Return the [X, Y] coordinate for the center point of the cell that contains the specified text.  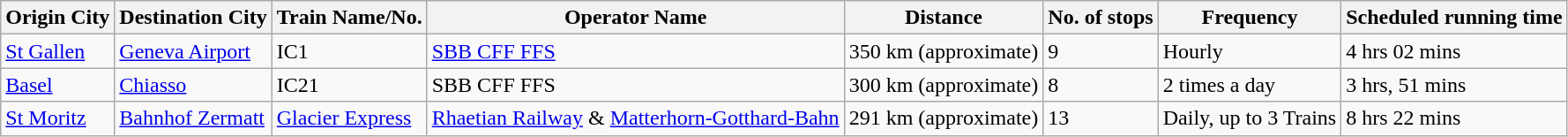
IC21 [349, 85]
Operator Name [635, 18]
3 hrs, 51 mins [1454, 85]
4 hrs 02 mins [1454, 51]
Glacier Express [349, 118]
8 hrs 22 mins [1454, 118]
8 [1101, 85]
Geneva Airport [193, 51]
Scheduled running time [1454, 18]
Destination City [193, 18]
Bahnhof Zermatt [193, 118]
St Gallen [58, 51]
No. of stops [1101, 18]
Daily, up to 3 Trains [1250, 118]
IC1 [349, 51]
Distance [944, 18]
Frequency [1250, 18]
9 [1101, 51]
Chiasso [193, 85]
Basel [58, 85]
Hourly [1250, 51]
Train Name/No. [349, 18]
300 km (approximate) [944, 85]
291 km (approximate) [944, 118]
13 [1101, 118]
350 km (approximate) [944, 51]
Rhaetian Railway & Matterhorn-Gotthard-Bahn [635, 118]
Origin City [58, 18]
2 times a day [1250, 85]
St Moritz [58, 118]
